Extract the [X, Y] coordinate from the center of the cell holding the provided text.  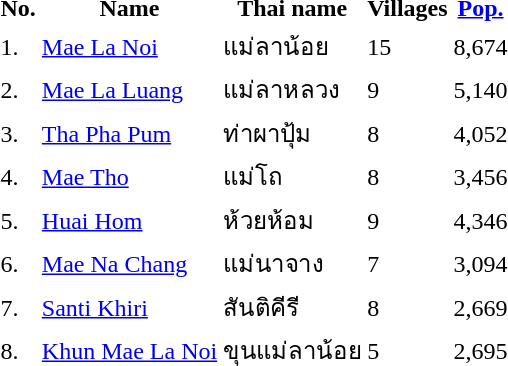
Mae La Luang [129, 90]
ห้วยห้อม [292, 220]
7 [408, 264]
แม่ลาหลวง [292, 90]
Santi Khiri [129, 307]
สันติคีรี [292, 307]
แม่ลาน้อย [292, 46]
Tha Pha Pum [129, 133]
ท่าผาปุ้ม [292, 133]
Mae La Noi [129, 46]
Mae Tho [129, 176]
Mae Na Chang [129, 264]
15 [408, 46]
Huai Hom [129, 220]
แม่โถ [292, 176]
แม่นาจาง [292, 264]
